Extract the (X, Y) coordinate from the center of the cell holding the provided text.  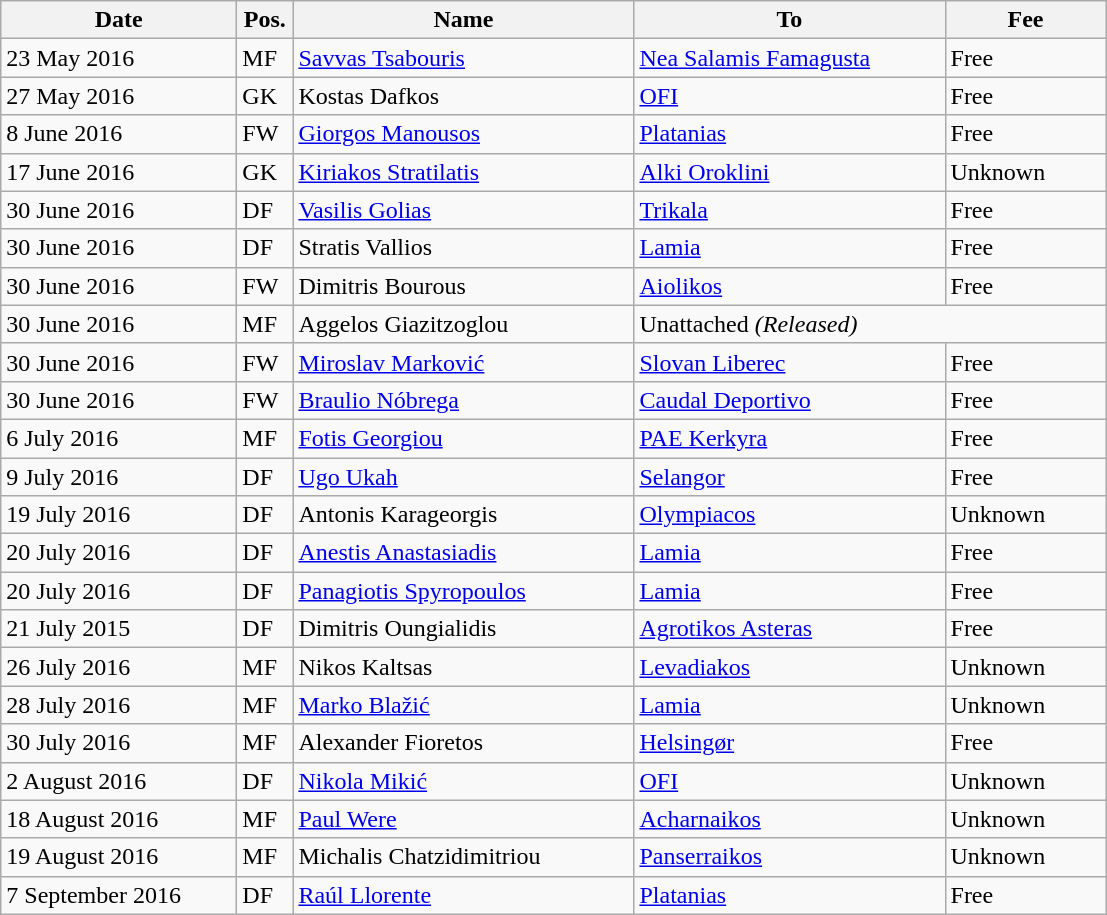
Pos. (265, 20)
Dimitris Oungialidis (464, 629)
30 July 2016 (119, 743)
Kiriakos Stratilatis (464, 172)
19 July 2016 (119, 515)
Panagiotis Spyropoulos (464, 591)
23 May 2016 (119, 58)
Caudal Deportivo (790, 400)
Name (464, 20)
Miroslav Marković (464, 362)
Vasilis Golias (464, 210)
Michalis Chatzidimitriou (464, 857)
26 July 2016 (119, 667)
Olympiacos (790, 515)
PAE Kerkyra (790, 438)
Paul Were (464, 819)
Braulio Nóbrega (464, 400)
Fee (1026, 20)
Anestis Anastasiadis (464, 553)
Selangor (790, 477)
Dimitris Bourous (464, 286)
Slovan Liberec (790, 362)
Aggelos Giazitzoglou (464, 324)
Alexander Fioretos (464, 743)
Giorgos Manousos (464, 134)
Panserraikos (790, 857)
Ugo Ukah (464, 477)
Savvas Tsabouris (464, 58)
Kostas Dafkos (464, 96)
Stratis Vallios (464, 248)
19 August 2016 (119, 857)
2 August 2016 (119, 781)
Antonis Karageorgis (464, 515)
Marko Blažić (464, 705)
17 June 2016 (119, 172)
Nikos Kaltsas (464, 667)
21 July 2015 (119, 629)
Date (119, 20)
27 May 2016 (119, 96)
To (790, 20)
Fotis Georgiou (464, 438)
8 June 2016 (119, 134)
9 July 2016 (119, 477)
Levadiakos (790, 667)
Nikola Mikić (464, 781)
Alki Oroklini (790, 172)
Agrotikos Asteras (790, 629)
Helsingør (790, 743)
Nea Salamis Famagusta (790, 58)
Trikala (790, 210)
7 September 2016 (119, 895)
28 July 2016 (119, 705)
Unattached (Released) (870, 324)
Aiolikos (790, 286)
Acharnaikos (790, 819)
Raúl Llorente (464, 895)
6 July 2016 (119, 438)
18 August 2016 (119, 819)
